From the cell containing the given text, extract its center point as [X, Y] coordinate. 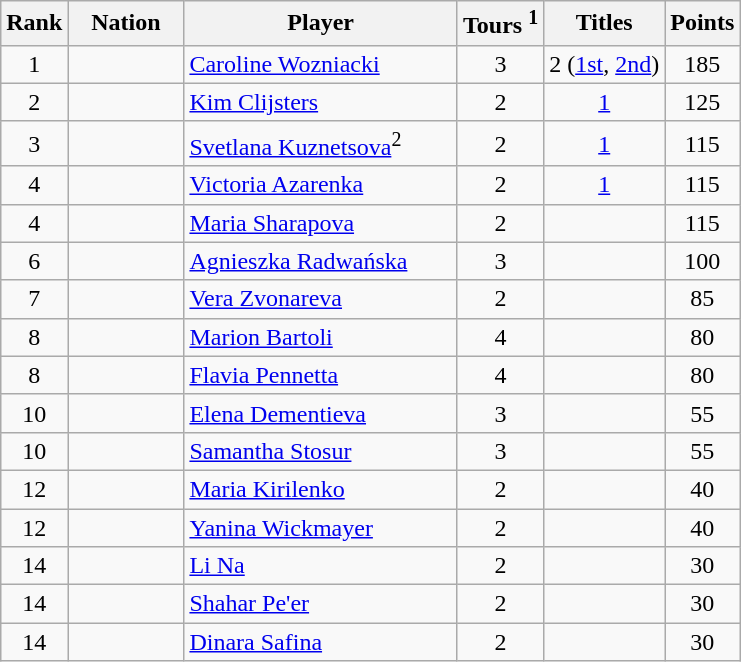
Player [321, 24]
Flavia Pennetta [321, 375]
6 [34, 261]
125 [702, 102]
Li Na [321, 566]
Maria Kirilenko [321, 489]
100 [702, 261]
Maria Sharapova [321, 223]
Nation [126, 24]
Marion Bartoli [321, 337]
Svetlana Kuznetsova2 [321, 144]
Caroline Wozniacki [321, 64]
Dinara Safina [321, 642]
Points [702, 24]
Titles [604, 24]
7 [34, 299]
185 [702, 64]
Shahar Pe'er [321, 604]
Vera Zvonareva [321, 299]
Victoria Azarenka [321, 185]
Agnieszka Radwańska [321, 261]
Kim Clijsters [321, 102]
Samantha Stosur [321, 451]
Yanina Wickmayer [321, 528]
Rank [34, 24]
Elena Dementieva [321, 413]
Tours 1 [500, 24]
85 [702, 299]
2 (1st, 2nd) [604, 64]
